Return the (X, Y) coordinate for the center point of the cell that contains the specified text.  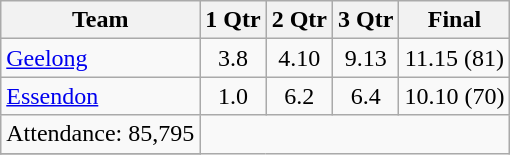
11.15 (81) (454, 58)
3.8 (233, 58)
6.4 (366, 96)
1 Qtr (233, 20)
6.2 (299, 96)
Team (100, 20)
9.13 (366, 58)
1.0 (233, 96)
2 Qtr (299, 20)
10.10 (70) (454, 96)
3 Qtr (366, 20)
Final (454, 20)
Attendance: 85,795 (100, 134)
Essendon (100, 96)
4.10 (299, 58)
Geelong (100, 58)
